Search for the cell housing the specified text and yield its (x, y) center coordinate. 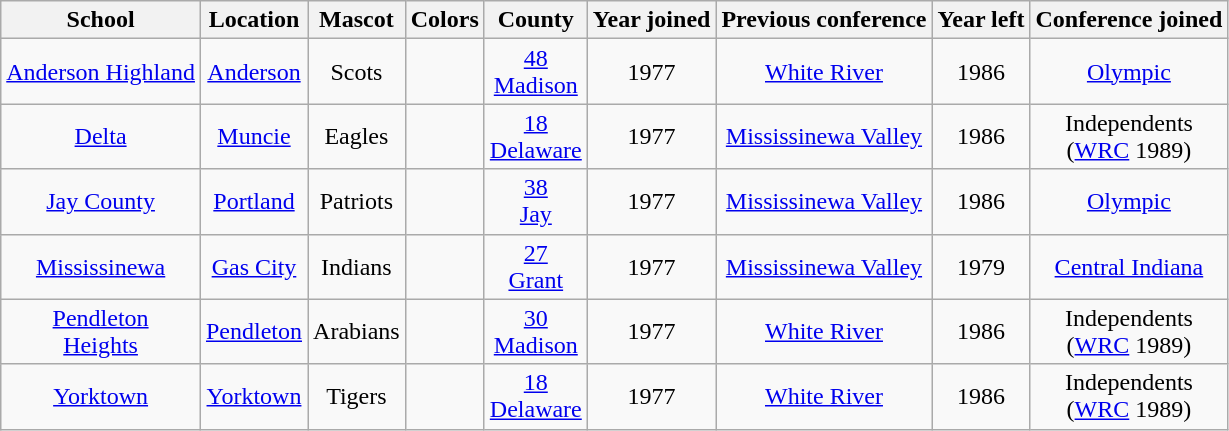
Colors (444, 20)
Mascot (357, 20)
Pendleton (254, 332)
48 Madison (536, 72)
Gas City (254, 266)
Patriots (357, 202)
38 Jay (536, 202)
Arabians (357, 332)
Pendleton Heights (101, 332)
1979 (981, 266)
Indians (357, 266)
Delta (101, 136)
County (536, 20)
Mississinewa (101, 266)
Jay County (101, 202)
School (101, 20)
Scots (357, 72)
Muncie (254, 136)
Year left (981, 20)
27 Grant (536, 266)
Location (254, 20)
Eagles (357, 136)
Central Indiana (1129, 266)
Tigers (357, 396)
Conference joined (1129, 20)
Previous conference (824, 20)
Anderson Highland (101, 72)
Portland (254, 202)
30 Madison (536, 332)
Anderson (254, 72)
Year joined (652, 20)
